From the cell containing the given text, extract its center point as [X, Y] coordinate. 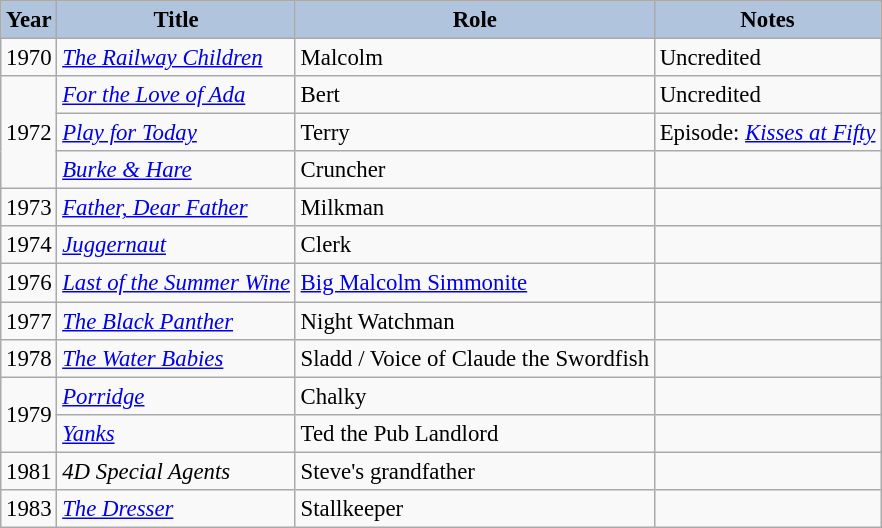
Notes [767, 20]
The Railway Children [176, 58]
Sladd / Voice of Claude the Swordfish [474, 358]
Steve's grandfather [474, 471]
1976 [29, 283]
Episode: Kisses at Fifty [767, 133]
Father, Dear Father [176, 208]
1981 [29, 471]
Ted the Pub Landlord [474, 433]
Year [29, 20]
Milkman [474, 208]
1977 [29, 321]
Bert [474, 95]
Malcolm [474, 58]
1979 [29, 414]
Clerk [474, 245]
1978 [29, 358]
Play for Today [176, 133]
1972 [29, 132]
Big Malcolm Simmonite [474, 283]
1970 [29, 58]
The Dresser [176, 509]
Juggernaut [176, 245]
4D Special Agents [176, 471]
Last of the Summer Wine [176, 283]
1973 [29, 208]
The Black Panther [176, 321]
Porridge [176, 396]
Yanks [176, 433]
Cruncher [474, 170]
1974 [29, 245]
1983 [29, 509]
Role [474, 20]
Night Watchman [474, 321]
Stallkeeper [474, 509]
For the Love of Ada [176, 95]
Title [176, 20]
The Water Babies [176, 358]
Burke & Hare [176, 170]
Terry [474, 133]
Chalky [474, 396]
